Determine the (x, y) coordinate at the center of the cell enclosing the given text.  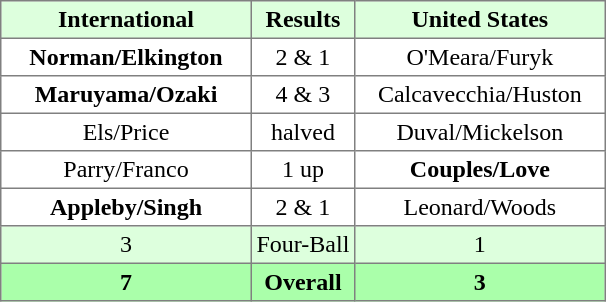
Appleby/Singh (126, 207)
halved (302, 132)
O'Meara/Furyk (480, 57)
Duval/Mickelson (480, 132)
Couples/Love (480, 170)
Four-Ball (302, 245)
Results (302, 20)
1 (480, 245)
7 (126, 282)
Els/Price (126, 132)
4 & 3 (302, 95)
Leonard/Woods (480, 207)
Maruyama/Ozaki (126, 95)
Norman/Elkington (126, 57)
United States (480, 20)
Overall (302, 282)
1 up (302, 170)
Parry/Franco (126, 170)
International (126, 20)
Calcavecchia/Huston (480, 95)
